Output the (X, Y) coordinate of the center of the cell containing the given text.  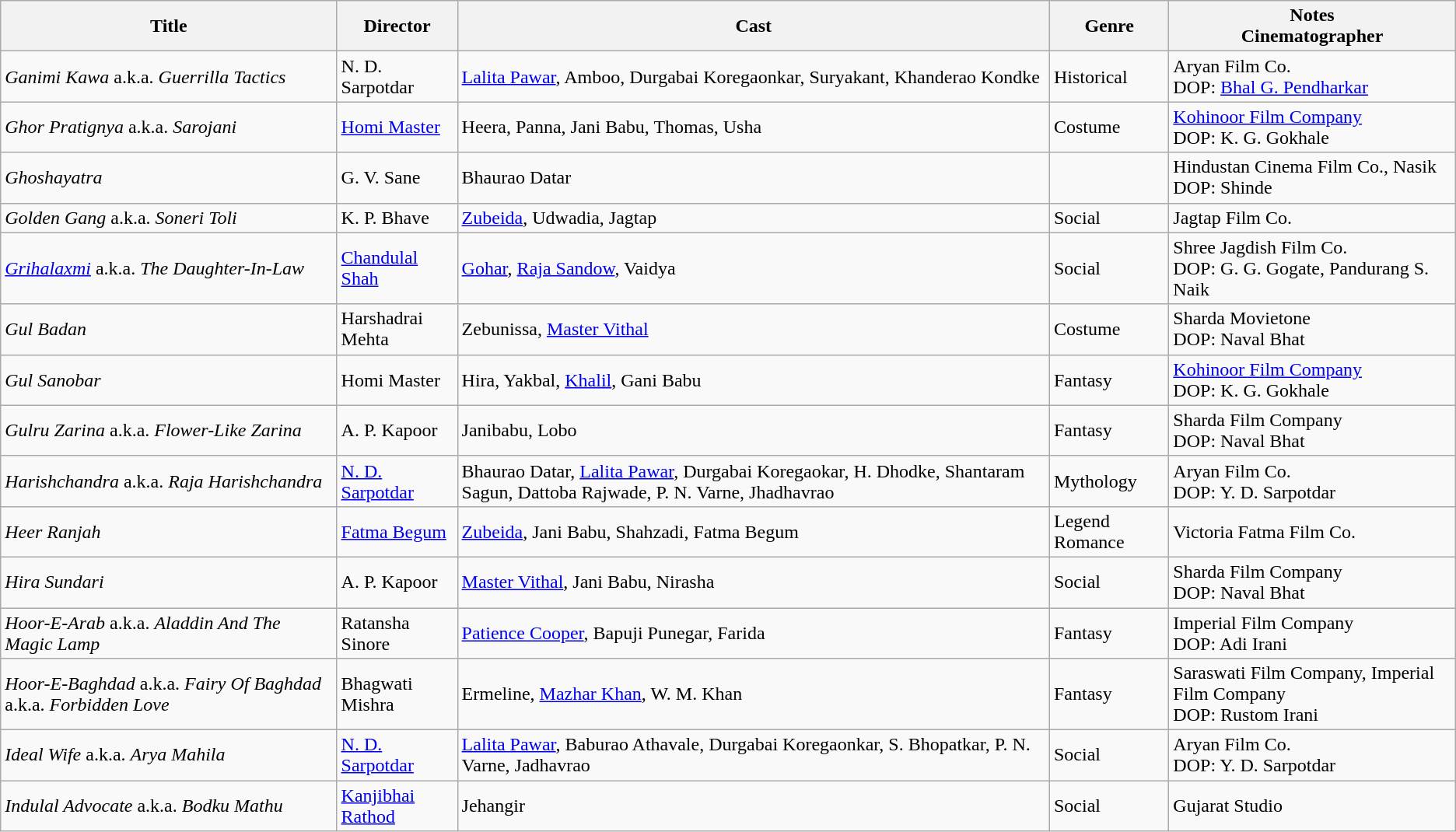
Bhaurao Datar (753, 177)
Ermeline, Mazhar Khan, W. M. Khan (753, 694)
Zebunissa, Master Vithal (753, 330)
G. V. Sane (397, 177)
Patience Cooper, Bapuji Punegar, Farida (753, 633)
Director (397, 26)
Victoria Fatma Film Co. (1312, 532)
Heer Ranjah (169, 532)
Ghoshayatra (169, 177)
Janibabu, Lobo (753, 431)
Heera, Panna, Jani Babu, Thomas, Usha (753, 128)
Ganimi Kawa a.k.a. Guerrilla Tactics (169, 76)
Master Vithal, Jani Babu, Nirasha (753, 582)
Cast (753, 26)
Gujarat Studio (1312, 806)
Hoor-E-Arab a.k.a. Aladdin And The Magic Lamp (169, 633)
Imperial Film CompanyDOP: Adi Irani (1312, 633)
Lalita Pawar, Baburao Athavale, Durgabai Koregaonkar, S. Bhopatkar, P. N. Varne, Jadhavrao (753, 756)
Saraswati Film Company, Imperial Film CompanyDOP: Rustom Irani (1312, 694)
Ghor Pratignya a.k.a. Sarojani (169, 128)
Kanjibhai Rathod (397, 806)
Legend Romance (1109, 532)
Gohar, Raja Sandow, Vaidya (753, 268)
Harshadrai Mehta (397, 330)
Zubeida, Udwadia, Jagtap (753, 218)
K. P. Bhave (397, 218)
Grihalaxmi a.k.a. The Daughter-In-Law (169, 268)
Hindustan Cinema Film Co., Nasik DOP: Shinde (1312, 177)
NotesCinematographer (1312, 26)
Gul Badan (169, 330)
Lalita Pawar, Amboo, Durgabai Koregaonkar, Suryakant, Khanderao Kondke (753, 76)
Hoor-E-Baghdad a.k.a. Fairy Of Baghdad a.k.a. Forbidden Love (169, 694)
Ratansha Sinore (397, 633)
Golden Gang a.k.a. Soneri Toli (169, 218)
Gulru Zarina a.k.a. Flower-Like Zarina (169, 431)
Bhaurao Datar, Lalita Pawar, Durgabai Koregaokar, H. Dhodke, Shantaram Sagun, Dattoba Rajwade, P. N. Varne, Jhadhavrao (753, 481)
Aryan Film Co.DOP: Bhal G. Pendharkar (1312, 76)
Ideal Wife a.k.a. Arya Mahila (169, 756)
Gul Sanobar (169, 379)
Harishchandra a.k.a. Raja Harishchandra (169, 481)
Jagtap Film Co. (1312, 218)
Chandulal Shah (397, 268)
Sharda MovietoneDOP: Naval Bhat (1312, 330)
Genre (1109, 26)
Jehangir (753, 806)
Mythology (1109, 481)
Bhagwati Mishra (397, 694)
Shree Jagdish Film Co. DOP: G. G. Gogate, Pandurang S. Naik (1312, 268)
Hira, Yakbal, Khalil, Gani Babu (753, 379)
Fatma Begum (397, 532)
Title (169, 26)
Hira Sundari (169, 582)
Zubeida, Jani Babu, Shahzadi, Fatma Begum (753, 532)
Historical (1109, 76)
Indulal Advocate a.k.a. Bodku Mathu (169, 806)
